Find where the given text appears and provide that cell's center as (x, y) coordinate. 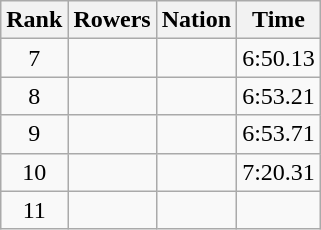
Time (279, 20)
Rank (34, 20)
9 (34, 134)
Nation (196, 20)
6:53.71 (279, 134)
6:53.21 (279, 96)
7 (34, 58)
Rowers (112, 20)
8 (34, 96)
6:50.13 (279, 58)
11 (34, 210)
7:20.31 (279, 172)
10 (34, 172)
